From the cell containing the given text, extract its center point as (x, y) coordinate. 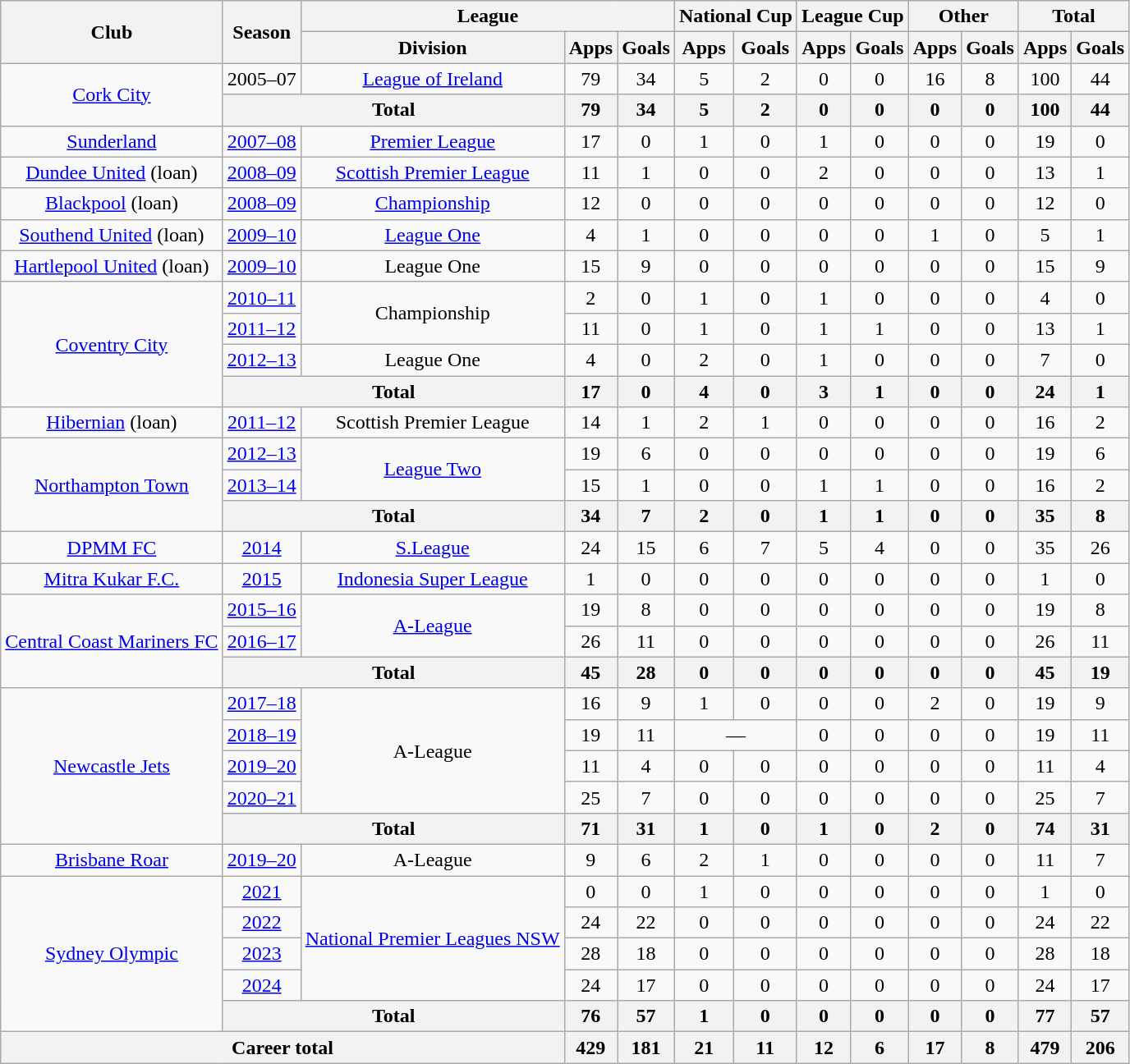
2023 (261, 954)
2018–19 (261, 735)
14 (590, 423)
Premier League (432, 141)
2024 (261, 985)
Mitra Kukar F.C. (112, 579)
Season (261, 32)
181 (646, 1048)
206 (1100, 1048)
2017–18 (261, 704)
League Two (432, 470)
Hartlepool United (loan) (112, 266)
League Cup (852, 16)
Newcastle Jets (112, 766)
479 (1045, 1048)
Southend United (loan) (112, 235)
Central Coast Mariners FC (112, 641)
2010–11 (261, 297)
Career total (282, 1048)
League (488, 16)
Other (963, 16)
2022 (261, 923)
Indonesia Super League (432, 579)
National Cup (736, 16)
2020–21 (261, 797)
National Premier Leagues NSW (432, 938)
Northampton Town (112, 485)
2007–08 (261, 141)
Coventry City (112, 344)
2005–07 (261, 79)
3 (823, 392)
DPMM FC (112, 548)
Hibernian (loan) (112, 423)
Club (112, 32)
2015 (261, 579)
Sydney Olympic (112, 953)
Sunderland (112, 141)
429 (590, 1048)
Blackpool (loan) (112, 204)
S.League (432, 548)
Division (432, 48)
2013–14 (261, 485)
76 (590, 1016)
Dundee United (loan) (112, 172)
Brisbane Roar (112, 860)
74 (1045, 828)
2016–17 (261, 641)
— (736, 735)
21 (704, 1048)
League of Ireland (432, 79)
Cork City (112, 94)
77 (1045, 1016)
2014 (261, 548)
71 (590, 828)
2021 (261, 891)
2015–16 (261, 610)
